Output the [X, Y] coordinate of the center of the cell containing the given text.  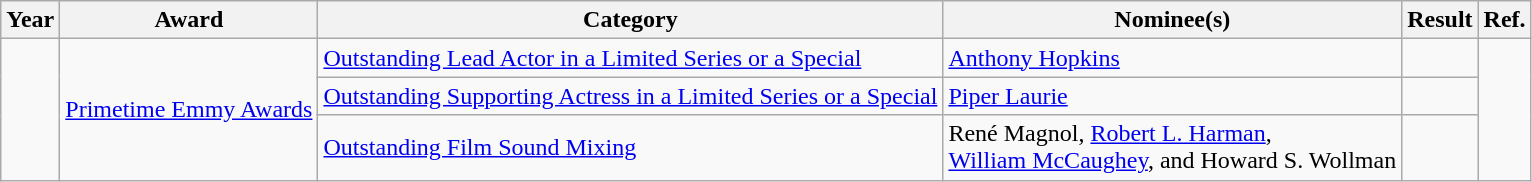
Outstanding Film Sound Mixing [630, 148]
Year [30, 20]
Primetime Emmy Awards [189, 110]
Anthony Hopkins [1172, 58]
René Magnol, Robert L. Harman, William McCaughey, and Howard S. Wollman [1172, 148]
Category [630, 20]
Ref. [1504, 20]
Outstanding Supporting Actress in a Limited Series or a Special [630, 96]
Award [189, 20]
Result [1440, 20]
Nominee(s) [1172, 20]
Piper Laurie [1172, 96]
Outstanding Lead Actor in a Limited Series or a Special [630, 58]
